Identify which cell holds the provided text, then report its [x, y] central coordinate. 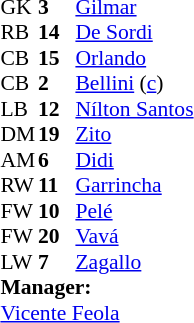
14 [57, 33]
Zito [134, 135]
Vavá [134, 237]
RW [19, 185]
6 [57, 160]
De Sordi [134, 33]
Zagallo [134, 262]
Nílton Santos [134, 109]
RB [19, 33]
Manager: [96, 287]
11 [57, 185]
19 [57, 135]
Bellini (c) [134, 83]
Pelé [134, 211]
Didi [134, 160]
DM [19, 135]
LB [19, 109]
12 [57, 109]
Garrincha [134, 185]
20 [57, 237]
7 [57, 262]
2 [57, 83]
15 [57, 58]
LW [19, 262]
10 [57, 211]
Orlando [134, 58]
AM [19, 160]
